Extract the (x, y) coordinate from the center of the cell holding the provided text.  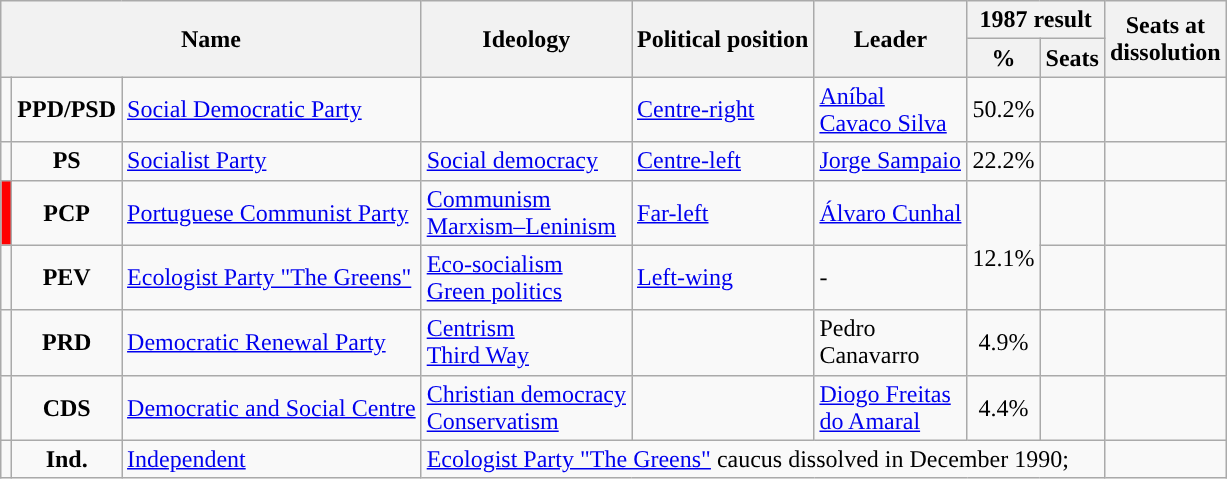
Seats atdissolution (1165, 39)
Democratic Renewal Party (272, 342)
AníbalCavaco Silva (890, 110)
Democratic and Social Centre (272, 408)
Independent (272, 459)
Christian democracyConservatism (526, 408)
Social democracy (526, 161)
Left-wing (723, 278)
PPD/PSD (67, 110)
PEV (67, 278)
1987 result (1036, 20)
22.2% (1004, 161)
Seats (1072, 58)
12.1% (1004, 245)
Jorge Sampaio (890, 161)
Ecologist Party "The Greens" (272, 278)
Far-left (723, 212)
Ideology (526, 39)
% (1004, 58)
Ind. (67, 459)
CentrismThird Way (526, 342)
4.4% (1004, 408)
Political position (723, 39)
Leader (890, 39)
4.9% (1004, 342)
Eco-socialismGreen politics (526, 278)
PS (67, 161)
Centre-left (723, 161)
Ecologist Party "The Greens" caucus dissolved in December 1990; (762, 459)
50.2% (1004, 110)
Centre-right (723, 110)
PedroCanavarro (890, 342)
Social Democratic Party (272, 110)
Portuguese Communist Party (272, 212)
PRD (67, 342)
- (890, 278)
CommunismMarxism–Leninism (526, 212)
PCP (67, 212)
Diogo Freitasdo Amaral (890, 408)
CDS (67, 408)
Socialist Party (272, 161)
Name (211, 39)
Álvaro Cunhal (890, 212)
